Return (X, Y) of the center of cell containing provided text 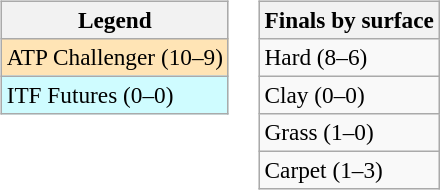
Carpet (1–3) (349, 171)
Grass (1–0) (349, 133)
ATP Challenger (10–9) (114, 57)
Clay (0–0) (349, 95)
ITF Futures (0–0) (114, 95)
Finals by surface (349, 20)
Legend (114, 20)
Hard (8–6) (349, 57)
